Return [x, y] of the center of cell containing provided text 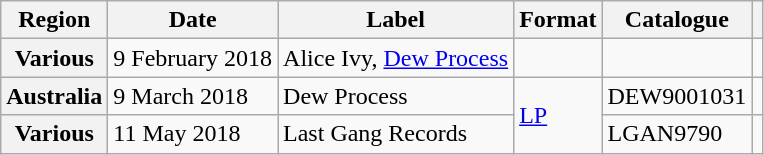
Catalogue [677, 20]
11 May 2018 [193, 134]
Label [396, 20]
Australia [54, 96]
LP [558, 115]
Alice Ivy, Dew Process [396, 58]
Region [54, 20]
LGAN9790 [677, 134]
Dew Process [396, 96]
DEW9001031 [677, 96]
Last Gang Records [396, 134]
Date [193, 20]
9 March 2018 [193, 96]
Format [558, 20]
9 February 2018 [193, 58]
